For the text-containing cell, return its midpoint in [X, Y] coordinate format. 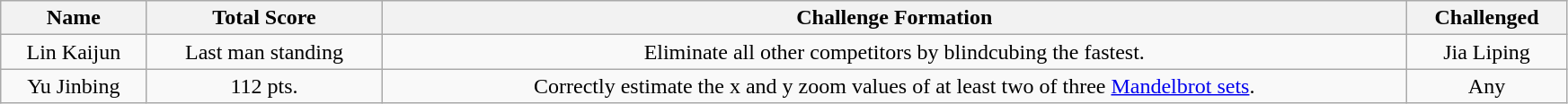
Correctly estimate the x and y zoom values of at least two of three Mandelbrot sets. [894, 86]
112 pts. [264, 86]
Total Score [264, 18]
Last man standing [264, 52]
Eliminate all other competitors by blindcubing the fastest. [894, 52]
Jia Liping [1486, 52]
Name [74, 18]
Challenge Formation [894, 18]
Lin Kaijun [74, 52]
Any [1486, 86]
Challenged [1486, 18]
Yu Jinbing [74, 86]
